Search for the cell housing the specified text and yield its [X, Y] center coordinate. 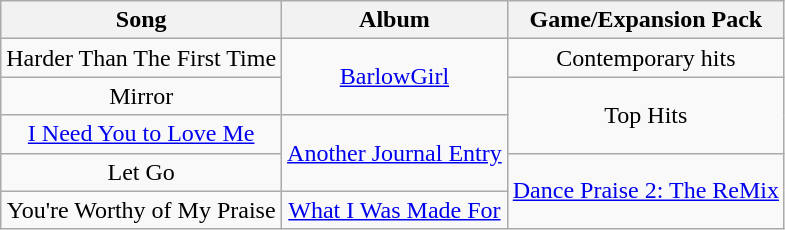
Another Journal Entry [395, 153]
Top Hits [646, 115]
Let Go [142, 172]
I Need You to Love Me [142, 134]
You're Worthy of My Praise [142, 210]
What I Was Made For [395, 210]
Song [142, 20]
Mirror [142, 96]
Album [395, 20]
Dance Praise 2: The ReMix [646, 191]
BarlowGirl [395, 77]
Harder Than The First Time [142, 58]
Contemporary hits [646, 58]
Game/Expansion Pack [646, 20]
